Find where the given text appears and provide that cell's center as [X, Y] coordinate. 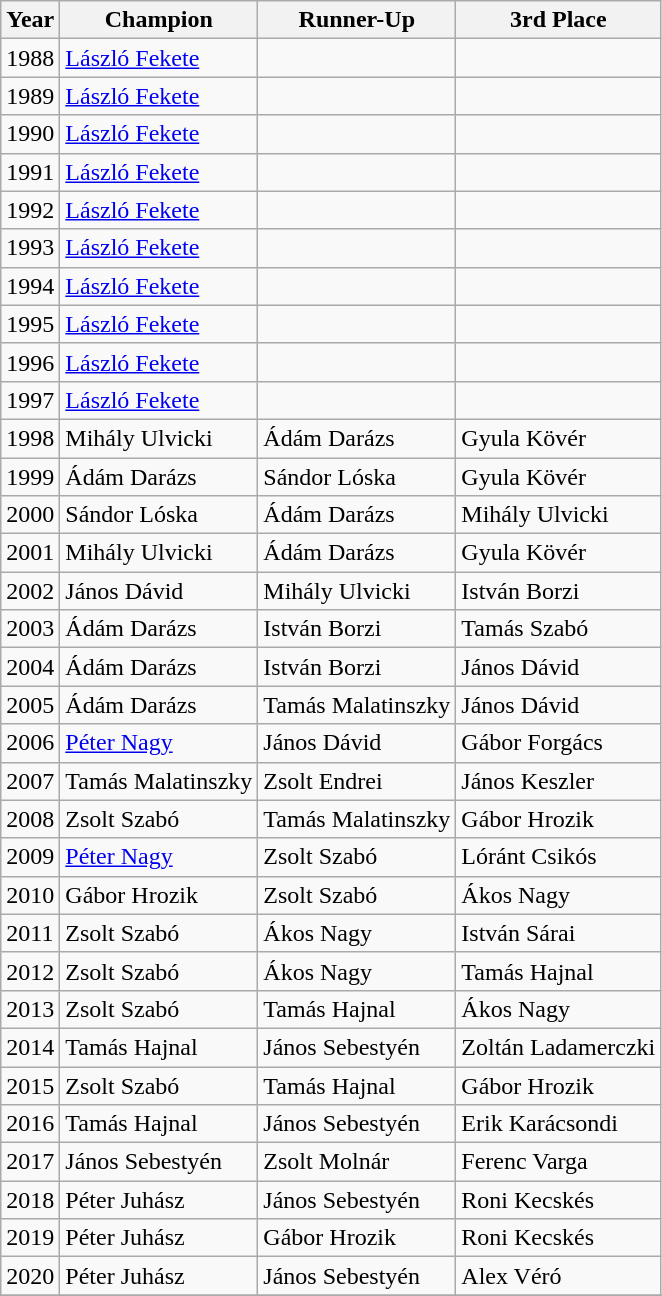
Zsolt Molnár [357, 1162]
1989 [30, 96]
Ferenc Varga [558, 1162]
1990 [30, 134]
István Sárai [558, 933]
János Keszler [558, 781]
2010 [30, 895]
Year [30, 20]
Erik Karácsondi [558, 1124]
Alex Véró [558, 1276]
2016 [30, 1124]
1997 [30, 400]
Zoltán Ladamerczki [558, 1047]
1992 [30, 210]
Runner-Up [357, 20]
2018 [30, 1200]
1996 [30, 362]
1995 [30, 324]
2012 [30, 971]
2005 [30, 705]
2003 [30, 629]
1998 [30, 438]
2019 [30, 1238]
1993 [30, 248]
2015 [30, 1085]
2001 [30, 553]
Zsolt Endrei [357, 781]
2020 [30, 1276]
Gábor Forgács [558, 743]
2006 [30, 743]
2009 [30, 857]
1999 [30, 477]
3rd Place [558, 20]
1994 [30, 286]
2017 [30, 1162]
2011 [30, 933]
1991 [30, 172]
2008 [30, 819]
2004 [30, 667]
2002 [30, 591]
Lóránt Csikós [558, 857]
2014 [30, 1047]
2000 [30, 515]
Champion [159, 20]
1988 [30, 58]
2013 [30, 1009]
Tamás Szabó [558, 629]
2007 [30, 781]
